Identify which cell holds the provided text, then report its (x, y) central coordinate. 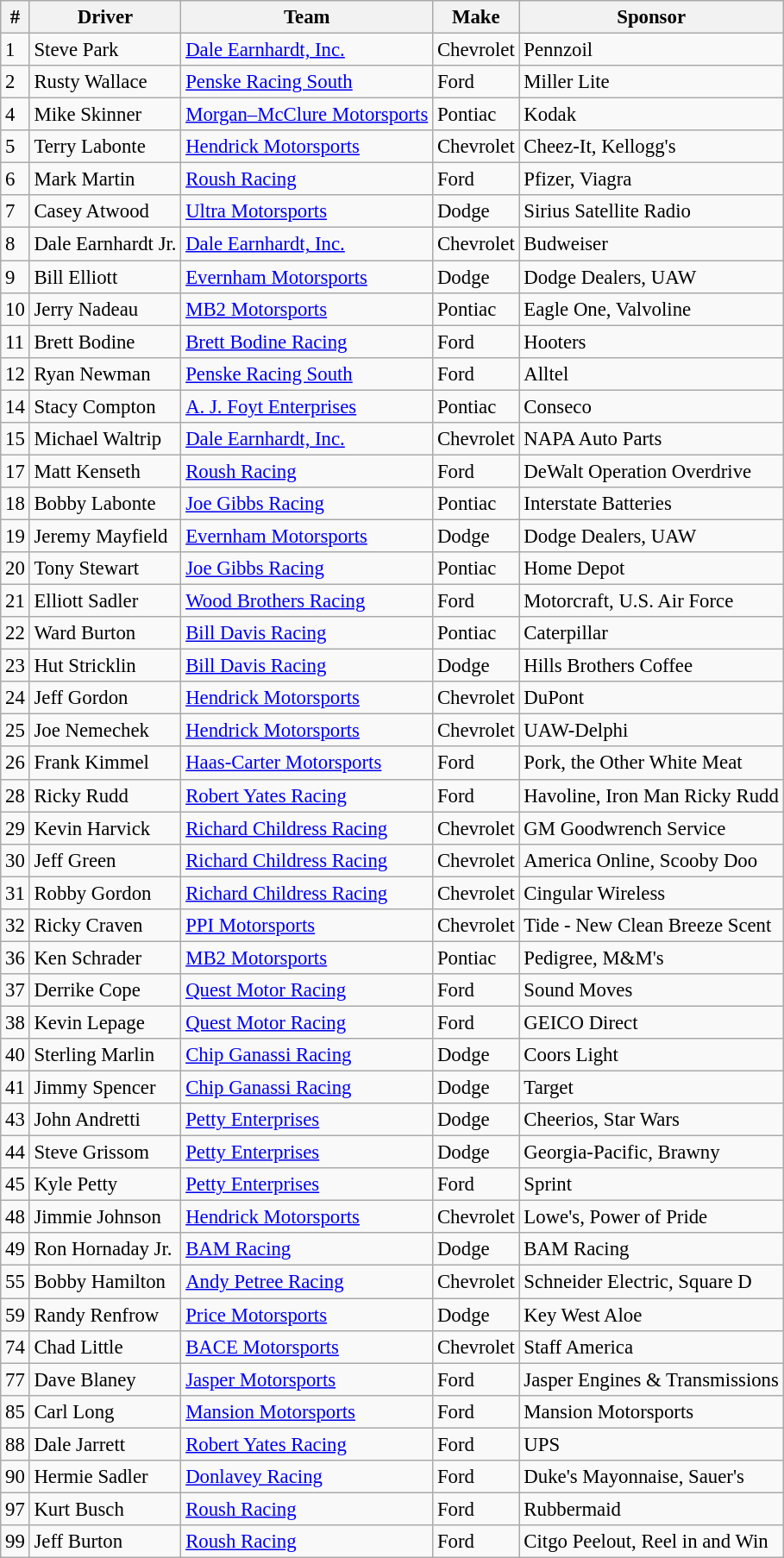
NAPA Auto Parts (651, 439)
Jerry Nadeau (105, 309)
Cingular Wireless (651, 893)
Duke's Mayonnaise, Sauer's (651, 1477)
Sterling Marlin (105, 1055)
Michael Waltrip (105, 439)
Randy Renfrow (105, 1315)
PPI Motorsports (307, 926)
Steve Grissom (105, 1153)
Sirius Satellite Radio (651, 211)
10 (16, 309)
Jasper Motorsports (307, 1379)
23 (16, 666)
Jimmie Johnson (105, 1217)
Dave Blaney (105, 1379)
Morgan–McClure Motorsports (307, 115)
Ricky Rudd (105, 795)
Ken Schrader (105, 958)
Chad Little (105, 1347)
Schneider Electric, Square D (651, 1282)
Ricky Craven (105, 926)
Wood Brothers Racing (307, 601)
A. J. Foyt Enterprises (307, 406)
28 (16, 795)
25 (16, 731)
Ward Burton (105, 633)
Driver (105, 17)
UAW-Delphi (651, 731)
Pedigree, M&M's (651, 958)
Budweiser (651, 244)
48 (16, 1217)
59 (16, 1315)
20 (16, 569)
Team (307, 17)
49 (16, 1250)
Brett Bodine (105, 342)
UPS (651, 1444)
15 (16, 439)
Casey Atwood (105, 211)
Derrike Cope (105, 990)
41 (16, 1088)
44 (16, 1153)
Elliott Sadler (105, 601)
Ultra Motorsports (307, 211)
DeWalt Operation Overdrive (651, 471)
Kyle Petty (105, 1184)
38 (16, 1022)
29 (16, 828)
90 (16, 1477)
Coors Light (651, 1055)
Dale Earnhardt Jr. (105, 244)
Pork, the Other White Meat (651, 763)
9 (16, 277)
Donlavey Racing (307, 1477)
Staff America (651, 1347)
Mark Martin (105, 179)
8 (16, 244)
# (16, 17)
Robby Gordon (105, 893)
GEICO Direct (651, 1022)
Bill Elliott (105, 277)
Kodak (651, 115)
Price Motorsports (307, 1315)
Dale Jarrett (105, 1444)
Sponsor (651, 17)
Hooters (651, 342)
America Online, Scooby Doo (651, 860)
Mike Skinner (105, 115)
36 (16, 958)
John Andretti (105, 1120)
31 (16, 893)
Target (651, 1088)
99 (16, 1542)
Andy Petree Racing (307, 1282)
Matt Kenseth (105, 471)
Kevin Harvick (105, 828)
97 (16, 1509)
Citgo Peelout, Reel in and Win (651, 1542)
7 (16, 211)
45 (16, 1184)
Hills Brothers Coffee (651, 666)
Terry Labonte (105, 147)
Sprint (651, 1184)
Georgia-Pacific, Brawny (651, 1153)
Ryan Newman (105, 374)
Home Depot (651, 569)
26 (16, 763)
Jeff Gordon (105, 698)
Jeff Green (105, 860)
Joe Nemechek (105, 731)
14 (16, 406)
Bobby Labonte (105, 504)
Bobby Hamilton (105, 1282)
12 (16, 374)
17 (16, 471)
Kevin Lepage (105, 1022)
40 (16, 1055)
30 (16, 860)
43 (16, 1120)
32 (16, 926)
Frank Kimmel (105, 763)
Sound Moves (651, 990)
Jasper Engines & Transmissions (651, 1379)
Haas-Carter Motorsports (307, 763)
Ron Hornaday Jr. (105, 1250)
85 (16, 1411)
Pfizer, Viagra (651, 179)
Rusty Wallace (105, 82)
Key West Aloe (651, 1315)
DuPont (651, 698)
Miller Lite (651, 82)
Jeff Burton (105, 1542)
2 (16, 82)
1 (16, 50)
Jeremy Mayfield (105, 536)
Motorcraft, U.S. Air Force (651, 601)
Tony Stewart (105, 569)
Hut Stricklin (105, 666)
Steve Park (105, 50)
Rubbermaid (651, 1509)
11 (16, 342)
Carl Long (105, 1411)
Cheez-It, Kellogg's (651, 147)
Kurt Busch (105, 1509)
Eagle One, Valvoline (651, 309)
Tide - New Clean Breeze Scent (651, 926)
Interstate Batteries (651, 504)
GM Goodwrench Service (651, 828)
4 (16, 115)
Brett Bodine Racing (307, 342)
Pennzoil (651, 50)
Hermie Sadler (105, 1477)
Alltel (651, 374)
Conseco (651, 406)
Stacy Compton (105, 406)
21 (16, 601)
88 (16, 1444)
74 (16, 1347)
Cheerios, Star Wars (651, 1120)
Caterpillar (651, 633)
5 (16, 147)
24 (16, 698)
Lowe's, Power of Pride (651, 1217)
37 (16, 990)
19 (16, 536)
Make (476, 17)
Havoline, Iron Man Ricky Rudd (651, 795)
77 (16, 1379)
BACE Motorsports (307, 1347)
22 (16, 633)
Jimmy Spencer (105, 1088)
6 (16, 179)
55 (16, 1282)
18 (16, 504)
